From the cell containing the given text, extract its center point as [X, Y] coordinate. 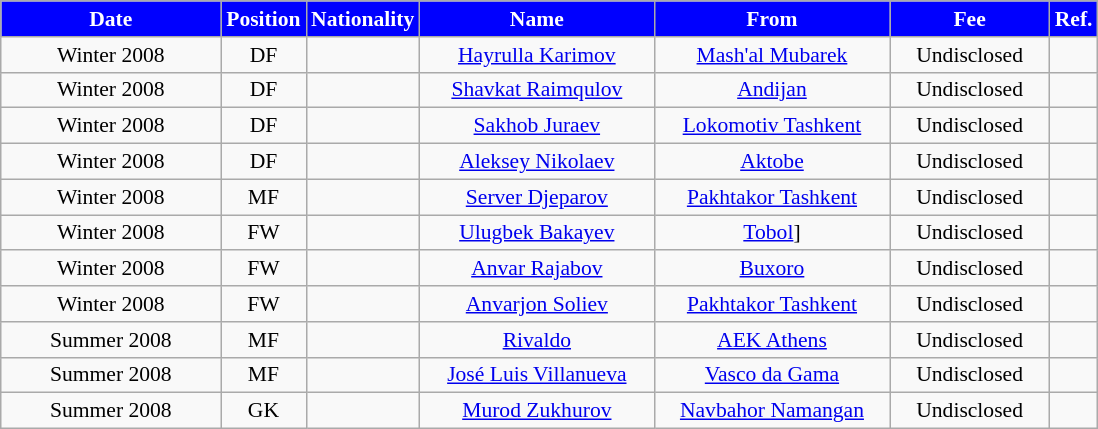
Anvar Rajabov [536, 269]
Aktobe [772, 162]
Tobol] [772, 233]
Ref. [1074, 19]
Lokomotiv Tashkent [772, 126]
Nationality [362, 19]
AEK Athens [772, 340]
Navbahor Namangan [772, 411]
Andijan [772, 90]
Server Djeparov [536, 197]
Date [111, 19]
Hayrulla Karimov [536, 55]
Fee [970, 19]
Ulugbek Bakayev [536, 233]
Shavkat Raimqulov [536, 90]
Murod Zukhurov [536, 411]
Anvarjon Soliev [536, 304]
Aleksey Nikolaev [536, 162]
Rivaldo [536, 340]
Mash'al Mubarek [772, 55]
From [772, 19]
Vasco da Gama [772, 375]
José Luis Villanueva [536, 375]
Sakhob Juraev [536, 126]
Buxoro [772, 269]
GK [264, 411]
Position [264, 19]
Name [536, 19]
